Return (x, y) of the center of cell containing provided text 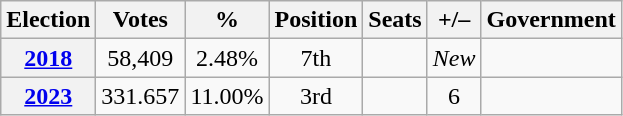
% (227, 20)
11.00% (227, 96)
331.657 (140, 96)
Election (48, 20)
7th (316, 58)
6 (454, 96)
3rd (316, 96)
New (454, 58)
+/– (454, 20)
Government (551, 20)
58,409 (140, 58)
2.48% (227, 58)
2018 (48, 58)
2023 (48, 96)
Votes (140, 20)
Position (316, 20)
Seats (395, 20)
